Return (X, Y) of the center of cell containing provided text 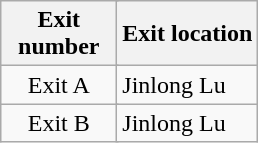
Exit number (59, 34)
Exit B (59, 123)
Exit location (188, 34)
Exit A (59, 85)
